For the text-containing cell, return its midpoint in (X, Y) coordinate format. 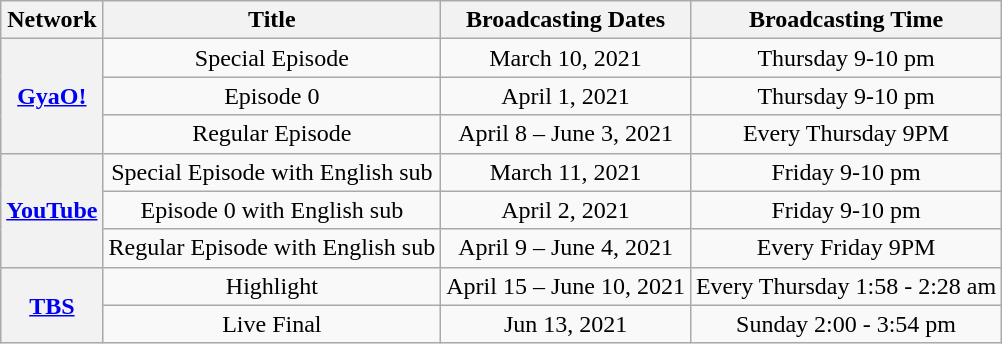
Every Thursday 9PM (846, 134)
Broadcasting Time (846, 20)
Broadcasting Dates (566, 20)
TBS (52, 305)
Special Episode with English sub (272, 172)
Episode 0 (272, 96)
Sunday 2:00 - 3:54 pm (846, 324)
Every Friday 9PM (846, 248)
Special Episode (272, 58)
Title (272, 20)
Episode 0 with English sub (272, 210)
Jun 13, 2021 (566, 324)
April 8 – June 3, 2021 (566, 134)
Highlight (272, 286)
March 10, 2021 (566, 58)
April 2, 2021 (566, 210)
April 1, 2021 (566, 96)
Network (52, 20)
Live Final (272, 324)
Regular Episode (272, 134)
Every Thursday 1:58 - 2:28 am (846, 286)
GyaO! (52, 96)
March 11, 2021 (566, 172)
April 15 – June 10, 2021 (566, 286)
Regular Episode with English sub (272, 248)
April 9 – June 4, 2021 (566, 248)
YouTube (52, 210)
